Search for the cell housing the specified text and yield its (X, Y) center coordinate. 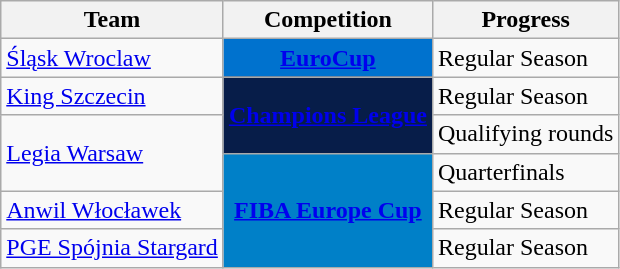
Team (112, 20)
EuroCup (328, 58)
Champions League (328, 115)
FIBA Europe Cup (328, 210)
Legia Warsaw (112, 153)
PGE Spójnia Stargard (112, 248)
Anwil Włocławek (112, 210)
Quarterfinals (525, 172)
Qualifying rounds (525, 134)
Competition (328, 20)
Progress (525, 20)
Śląsk Wroclaw (112, 58)
King Szczecin (112, 96)
